Identify which cell holds the provided text, then report its [x, y] central coordinate. 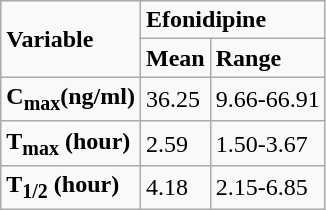
Efonidipine [232, 20]
4.18 [175, 188]
36.25 [175, 99]
Mean [175, 58]
9.66-66.91 [268, 99]
Tmax (hour) [71, 143]
Range [268, 58]
Cmax(ng/ml) [71, 99]
1.50-3.67 [268, 143]
2.15-6.85 [268, 188]
Variable [71, 39]
2.59 [175, 143]
T1/2 (hour) [71, 188]
